Return the [x, y] coordinate for the center point of the cell that contains the specified text.  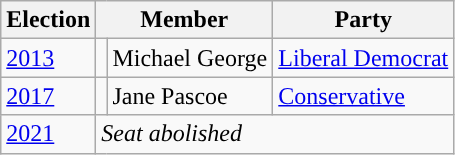
Conservative [364, 96]
Election [48, 20]
Seat abolished [275, 134]
Liberal Democrat [364, 58]
Member [184, 20]
Jane Pascoe [190, 96]
Michael George [190, 58]
2021 [48, 134]
2017 [48, 96]
2013 [48, 58]
Party [364, 20]
